Detect which cell encompasses the target text, then output its [x, y] center coordinate. 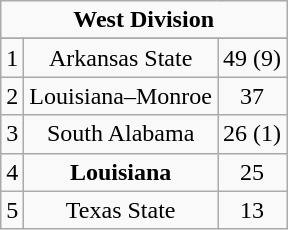
26 (1) [252, 134]
1 [12, 58]
Arkansas State [121, 58]
3 [12, 134]
Louisiana–Monroe [121, 96]
49 (9) [252, 58]
5 [12, 210]
37 [252, 96]
25 [252, 172]
West Division [144, 20]
2 [12, 96]
South Alabama [121, 134]
4 [12, 172]
Texas State [121, 210]
Louisiana [121, 172]
13 [252, 210]
